Identify which cell holds the provided text, then report its [X, Y] central coordinate. 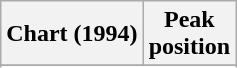
Peakposition [189, 34]
Chart (1994) [72, 34]
